Provide the (X, Y) coordinate of the cell's center where the given text is located.  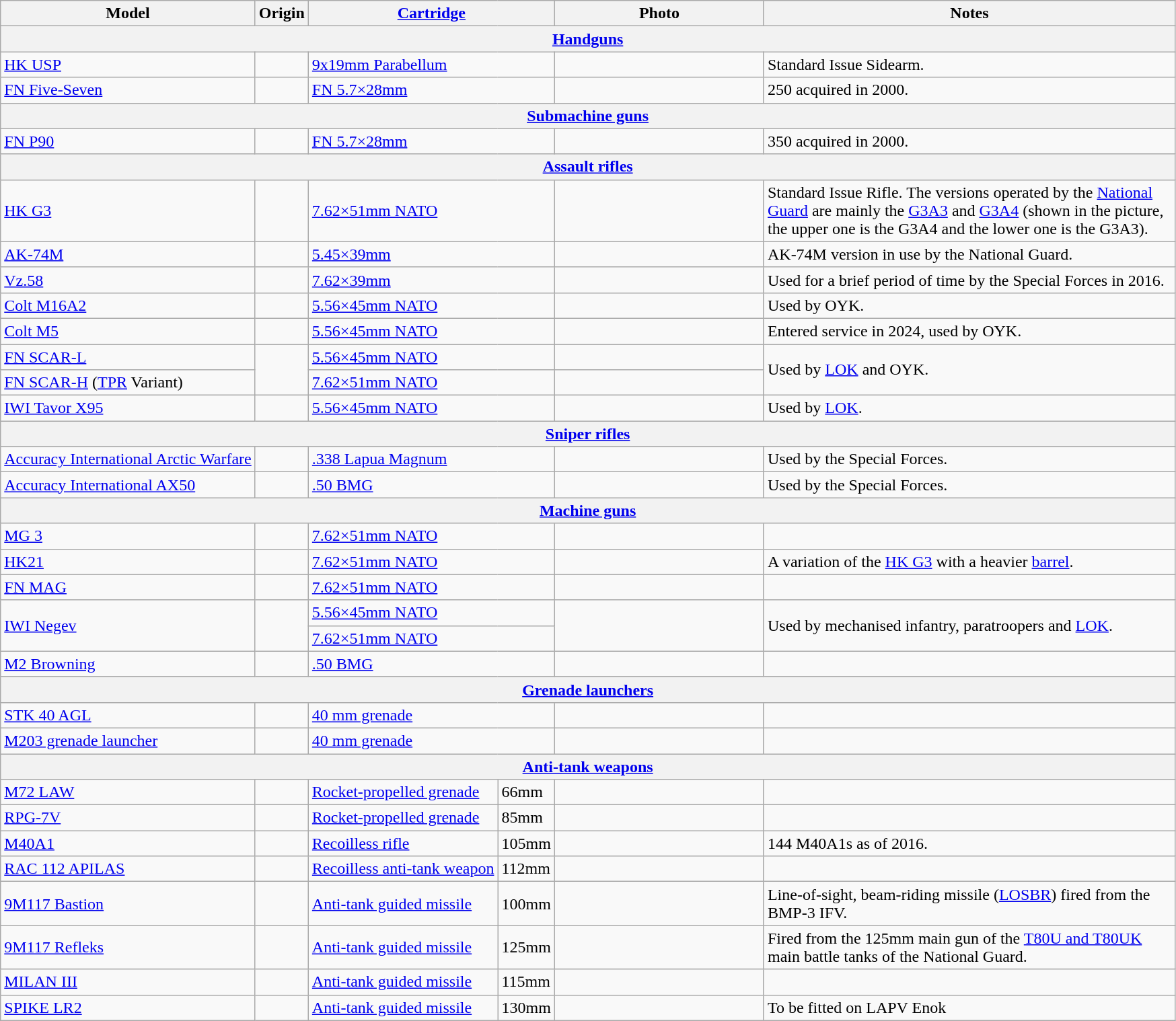
130mm (526, 1008)
FN SCAR-H (TPR Variant) (128, 383)
Notes (969, 13)
Photo (659, 13)
144 M40A1s as of 2016. (969, 843)
Machine guns (588, 511)
Cartridge (431, 13)
FN P90 (128, 141)
Submachine guns (588, 116)
Anti-tank weapons (588, 766)
IWI Negev (128, 626)
Assault rifles (588, 167)
Used by mechanised infantry, paratroopers and LOK. (969, 626)
Recoilless anti-tank weapon (403, 869)
100mm (526, 904)
STK 40 AGL (128, 715)
Used for a brief period of time by the Special Forces in 2016. (969, 280)
7.62×39mm (431, 280)
Handguns (588, 39)
Accuracy International AX50 (128, 485)
SPIKE LR2 (128, 1008)
Colt M16A2 (128, 305)
115mm (526, 982)
Fired from the 125mm main gun of the T80U and T80UK main battle tanks of the National Guard. (969, 947)
9M117 Refleks (128, 947)
IWI Tavor X95 (128, 408)
Used by OYK. (969, 305)
A variation of the HK G3 with a heavier barrel. (969, 562)
MILAN III (128, 982)
.338 Lapua Magnum (431, 459)
M2 Browning (128, 664)
85mm (526, 818)
9x19mm Parabellum (431, 65)
Sniper rifles (588, 434)
Vz.58 (128, 280)
FN MAG (128, 587)
350 acquired in 2000. (969, 141)
5.45×39mm (431, 254)
250 acquired in 2000. (969, 90)
Recoilless rifle (403, 843)
M40A1 (128, 843)
125mm (526, 947)
Standard Issue Sidearm. (969, 65)
105mm (526, 843)
RPG-7V (128, 818)
9M117 Bastion (128, 904)
MG 3 (128, 536)
66mm (526, 792)
112mm (526, 869)
M72 LAW (128, 792)
Entered service in 2024, used by OYK. (969, 331)
Used by LOK and OYK. (969, 370)
AK-74M (128, 254)
Origin (281, 13)
FN Five-Seven (128, 90)
Grenade launchers (588, 689)
Colt M5 (128, 331)
Model (128, 13)
AK-74M version in use by the National Guard. (969, 254)
To be fitted on LAPV Enok (969, 1008)
RAC 112 APILAS (128, 869)
Line-of-sight, beam-riding missile (LOSBR) fired from the BMP-3 IFV. (969, 904)
FN SCAR-L (128, 357)
HK G3 (128, 211)
Accuracy International Arctic Warfare (128, 459)
HK USP (128, 65)
M203 grenade launcher (128, 741)
Used by LOK. (969, 408)
HK21 (128, 562)
